Find where the given text appears and provide that cell's center as (X, Y) coordinate. 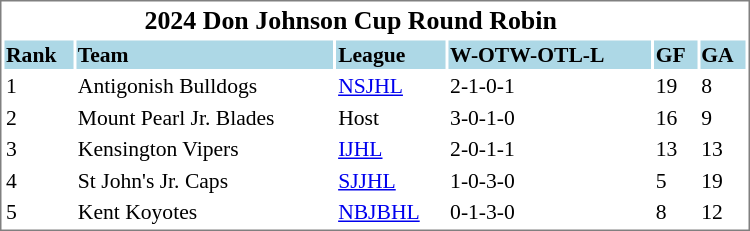
3-0-1-0 (550, 118)
2 (38, 118)
St John's Jr. Caps (204, 180)
Host (392, 118)
Antigonish Bulldogs (204, 86)
Rank (38, 54)
SJJHL (392, 180)
3 (38, 149)
W-OTW-OTL-L (550, 54)
NSJHL (392, 86)
GA (723, 54)
2-1-0-1 (550, 86)
1 (38, 86)
Kensington Vipers (204, 149)
Team (204, 54)
16 (676, 118)
1-0-3-0 (550, 180)
Mount Pearl Jr. Blades (204, 118)
0-1-3-0 (550, 212)
NBJBHL (392, 212)
League (392, 54)
Kent Koyotes (204, 212)
9 (723, 118)
GF (676, 54)
IJHL (392, 149)
4 (38, 180)
2-0-1-1 (550, 149)
12 (723, 212)
2024 Don Johnson Cup Round Robin (350, 20)
